Find where the given text appears and provide that cell's center as (x, y) coordinate. 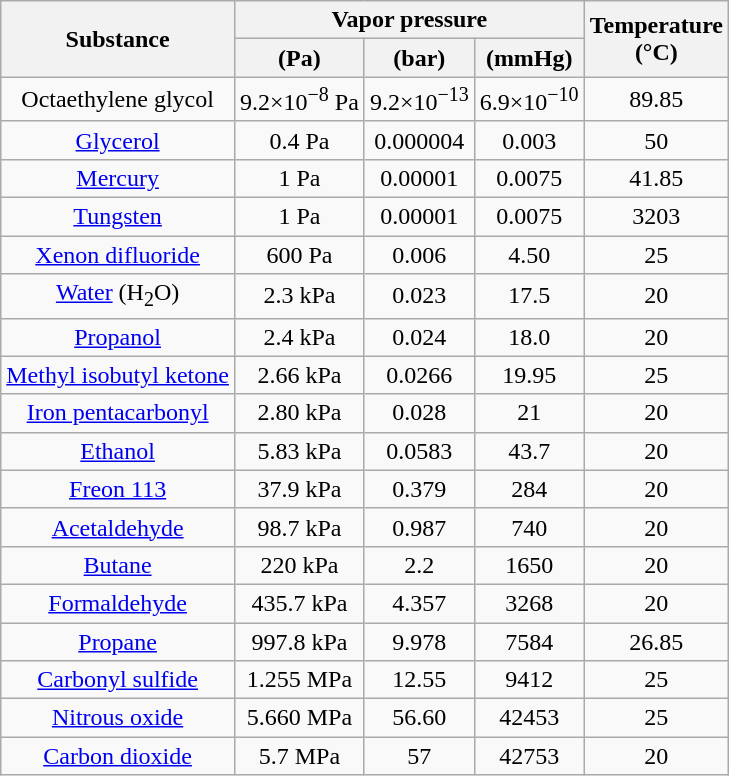
57 (419, 756)
Formaldehyde (118, 603)
0.006 (419, 255)
21 (529, 413)
0.000004 (419, 140)
6.9×10−10 (529, 100)
Methyl isobutyl ketone (118, 375)
9.978 (419, 642)
0.023 (419, 296)
(bar) (419, 58)
0.003 (529, 140)
18.0 (529, 337)
Butane (118, 565)
5.660 MPa (299, 718)
600 Pa (299, 255)
Mercury (118, 178)
4.357 (419, 603)
1.255 MPa (299, 680)
2.3 kPa (299, 296)
284 (529, 489)
(Pa) (299, 58)
2.4 kPa (299, 337)
Substance (118, 39)
Ethanol (118, 451)
Freon 113 (118, 489)
42453 (529, 718)
3203 (656, 217)
41.85 (656, 178)
5.83 kPa (299, 451)
0.024 (419, 337)
4.50 (529, 255)
0.0583 (419, 451)
435.7 kPa (299, 603)
42753 (529, 756)
0.028 (419, 413)
37.9 kPa (299, 489)
12.55 (419, 680)
Carbon dioxide (118, 756)
740 (529, 527)
56.60 (419, 718)
220 kPa (299, 565)
0.987 (419, 527)
Glycerol (118, 140)
Temperature(°C) (656, 39)
Acetaldehyde (118, 527)
(mmHg) (529, 58)
2.80 kPa (299, 413)
1650 (529, 565)
Octaethylene glycol (118, 100)
Propanol (118, 337)
17.5 (529, 296)
Carbonyl sulfide (118, 680)
Tungsten (118, 217)
9.2×10−13 (419, 100)
Iron pentacarbonyl (118, 413)
2.2 (419, 565)
43.7 (529, 451)
5.7 MPa (299, 756)
3268 (529, 603)
0.379 (419, 489)
9.2×10−8 Pa (299, 100)
Propane (118, 642)
19.95 (529, 375)
7584 (529, 642)
Vapor pressure (409, 20)
26.85 (656, 642)
9412 (529, 680)
0.4 Pa (299, 140)
Xenon difluoride (118, 255)
89.85 (656, 100)
98.7 kPa (299, 527)
0.0266 (419, 375)
Water (H2O) (118, 296)
997.8 kPa (299, 642)
2.66 kPa (299, 375)
Nitrous oxide (118, 718)
50 (656, 140)
